For the text-containing cell, return its midpoint in [x, y] coordinate format. 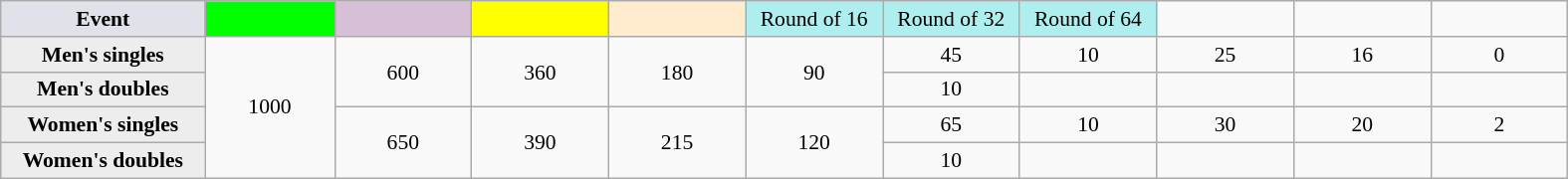
2 [1499, 125]
Men's singles [104, 55]
Women's singles [104, 125]
25 [1226, 55]
360 [541, 72]
Round of 16 [814, 19]
Round of 64 [1088, 19]
120 [814, 143]
65 [951, 125]
30 [1226, 125]
600 [403, 72]
215 [677, 143]
Round of 32 [951, 19]
1000 [270, 107]
16 [1362, 55]
0 [1499, 55]
Men's doubles [104, 89]
45 [951, 55]
390 [541, 143]
650 [403, 143]
Event [104, 19]
180 [677, 72]
Women's doubles [104, 161]
90 [814, 72]
20 [1362, 125]
